Return (X, Y) of the center of cell containing provided text 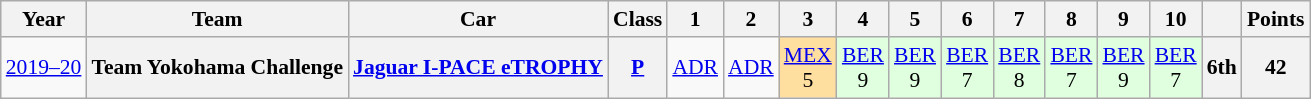
Jaguar I-PACE eTROPHY (478, 68)
6th (1222, 68)
1 (695, 19)
4 (863, 19)
3 (808, 19)
Points (1276, 19)
5 (915, 19)
Team (217, 19)
7 (1019, 19)
9 (1123, 19)
2 (751, 19)
BER8 (1019, 68)
2019–20 (44, 68)
Car (478, 19)
10 (1176, 19)
Year (44, 19)
Class (638, 19)
8 (1071, 19)
6 (967, 19)
Team Yokohama Challenge (217, 68)
P (638, 68)
MEX5 (808, 68)
42 (1276, 68)
